Detect which cell encompasses the target text, then output its (x, y) center coordinate. 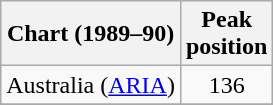
136 (226, 85)
Peakposition (226, 34)
Australia (ARIA) (91, 85)
Chart (1989–90) (91, 34)
